Return the (x, y) coordinate for the center point of the cell that contains the specified text.  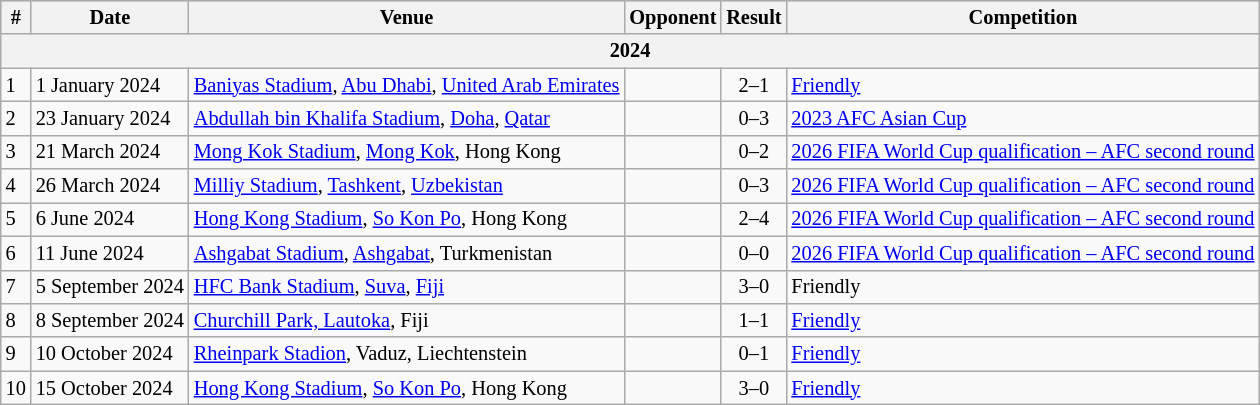
Venue (407, 17)
10 (16, 388)
21 March 2024 (110, 152)
10 October 2024 (110, 354)
6 (16, 253)
1 January 2024 (110, 85)
Ashgabat Stadium, Ashgabat, Turkmenistan (407, 253)
Competition (1022, 17)
Opponent (672, 17)
Baniyas Stadium, Abu Dhabi, United Arab Emirates (407, 85)
15 October 2024 (110, 388)
5 (16, 219)
Churchill Park, Lautoka, Fiji (407, 320)
2–1 (754, 85)
Result (754, 17)
Mong Kok Stadium, Mong Kok, Hong Kong (407, 152)
7 (16, 287)
# (16, 17)
9 (16, 354)
Date (110, 17)
26 March 2024 (110, 186)
0–2 (754, 152)
1–1 (754, 320)
11 June 2024 (110, 253)
Rheinpark Stadion, Vaduz, Liechtenstein (407, 354)
2–4 (754, 219)
0–0 (754, 253)
Abdullah bin Khalifa Stadium, Doha, Qatar (407, 118)
0–1 (754, 354)
HFC Bank Stadium, Suva, Fiji (407, 287)
Milliy Stadium, Tashkent, Uzbekistan (407, 186)
2 (16, 118)
8 (16, 320)
5 September 2024 (110, 287)
2023 AFC Asian Cup (1022, 118)
3 (16, 152)
4 (16, 186)
23 January 2024 (110, 118)
2024 (630, 51)
1 (16, 85)
8 September 2024 (110, 320)
6 June 2024 (110, 219)
